Find where the given text appears and provide that cell's center as [x, y] coordinate. 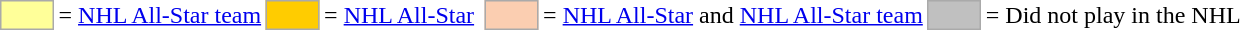
= NHL All-Star team [160, 15]
= NHL All-Star and NHL All-Star team [734, 15]
= NHL All-Star [400, 15]
